Locate the cell with the specified text and output its (x, y) center coordinate. 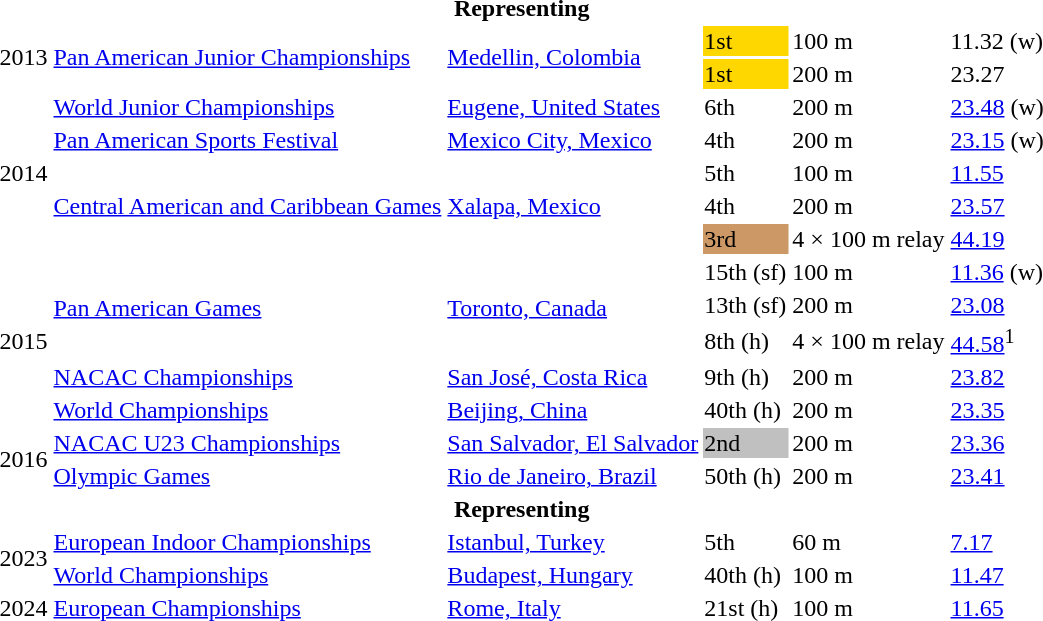
Mexico City, Mexico (573, 140)
NACAC U23 Championships (248, 443)
15th (sf) (746, 272)
6th (746, 107)
8th (h) (746, 341)
Pan American Sports Festival (248, 140)
13th (sf) (746, 305)
World Junior Championships (248, 107)
Central American and Caribbean Games (248, 206)
Xalapa, Mexico (573, 206)
Istanbul, Turkey (573, 542)
Olympic Games (248, 476)
Eugene, United States (573, 107)
Budapest, Hungary (573, 575)
Pan American Junior Championships (248, 58)
9th (h) (746, 377)
Beijing, China (573, 410)
60 m (868, 542)
Medellin, Colombia (573, 58)
San José, Costa Rica (573, 377)
Pan American Games (248, 308)
2nd (746, 443)
Toronto, Canada (573, 308)
3rd (746, 239)
Rio de Janeiro, Brazil (573, 476)
San Salvador, El Salvador (573, 443)
NACAC Championships (248, 377)
European Indoor Championships (248, 542)
50th (h) (746, 476)
